From the cell containing the given text, extract its center point as (x, y) coordinate. 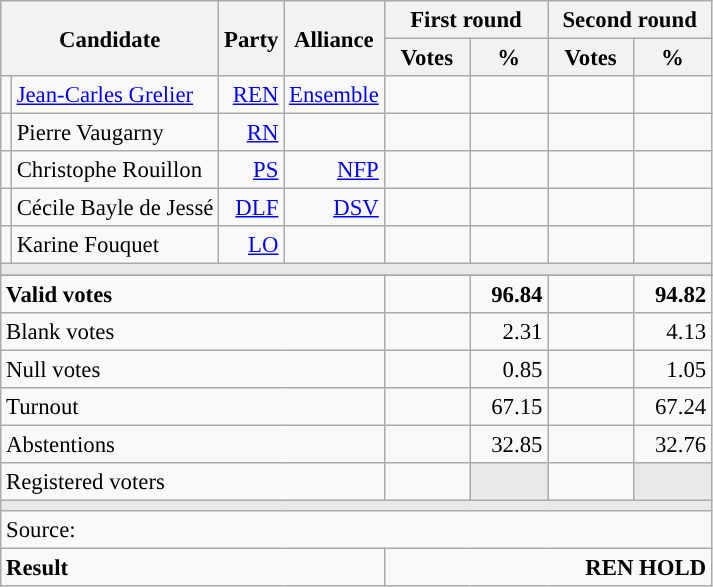
4.13 (672, 331)
Alliance (334, 38)
Cécile Bayle de Jessé (114, 208)
Jean-Carles Grelier (114, 95)
NFP (334, 170)
2.31 (509, 331)
Second round (630, 20)
32.76 (672, 444)
REN HOLD (548, 567)
Turnout (192, 406)
Party (252, 38)
0.85 (509, 369)
94.82 (672, 294)
Abstentions (192, 444)
Null votes (192, 369)
REN (252, 95)
32.85 (509, 444)
67.15 (509, 406)
96.84 (509, 294)
Result (192, 567)
Candidate (110, 38)
67.24 (672, 406)
1.05 (672, 369)
Valid votes (192, 294)
First round (466, 20)
Ensemble (334, 95)
Karine Fouquet (114, 245)
PS (252, 170)
Pierre Vaugarny (114, 133)
Blank votes (192, 331)
DLF (252, 208)
RN (252, 133)
Christophe Rouillon (114, 170)
Registered voters (192, 482)
LO (252, 245)
Source: (356, 530)
DSV (334, 208)
